Output the (X, Y) coordinate of the center of the cell containing the given text.  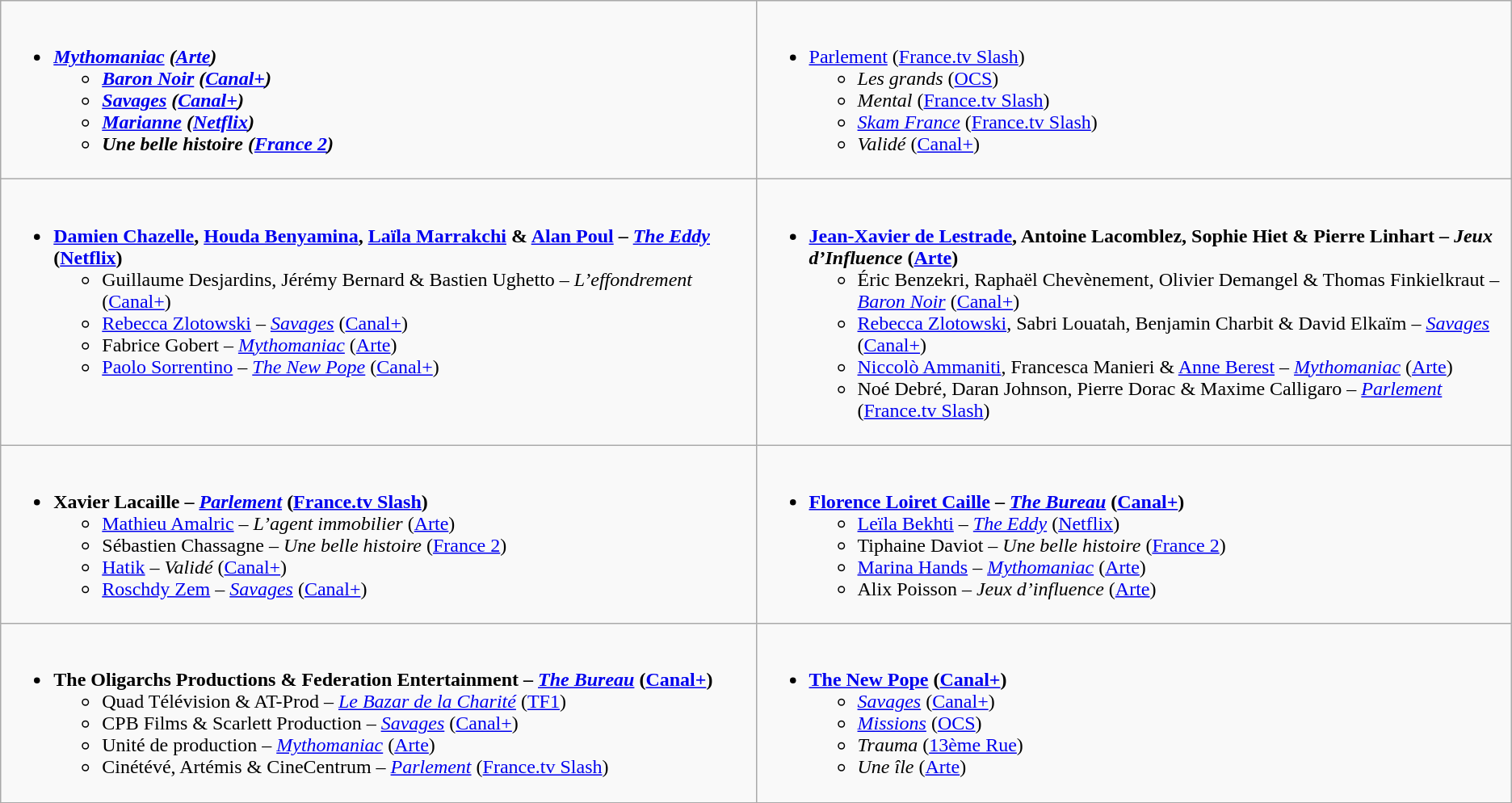
Parlement (France.tv Slash)Les grands (OCS)Mental (France.tv Slash)Skam France (France.tv Slash)Validé (Canal+) (1134, 90)
Mythomaniac (Arte)Baron Noir (Canal+)Savages (Canal+)Marianne (Netflix)Une belle histoire (France 2) (378, 90)
The New Pope (Canal+)Savages (Canal+)Missions (OCS)Trauma (13ème Rue)Une île (Arte) (1134, 713)
